Determine the (X, Y) coordinate at the center of the cell enclosing the given text.  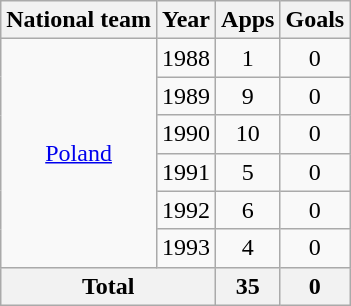
1988 (186, 58)
Poland (79, 153)
1 (248, 58)
1990 (186, 134)
5 (248, 172)
35 (248, 286)
6 (248, 210)
Goals (315, 20)
1991 (186, 172)
10 (248, 134)
Year (186, 20)
1989 (186, 96)
Apps (248, 20)
9 (248, 96)
National team (79, 20)
1993 (186, 248)
4 (248, 248)
1992 (186, 210)
Total (108, 286)
